For the text-containing cell, return its midpoint in (X, Y) coordinate format. 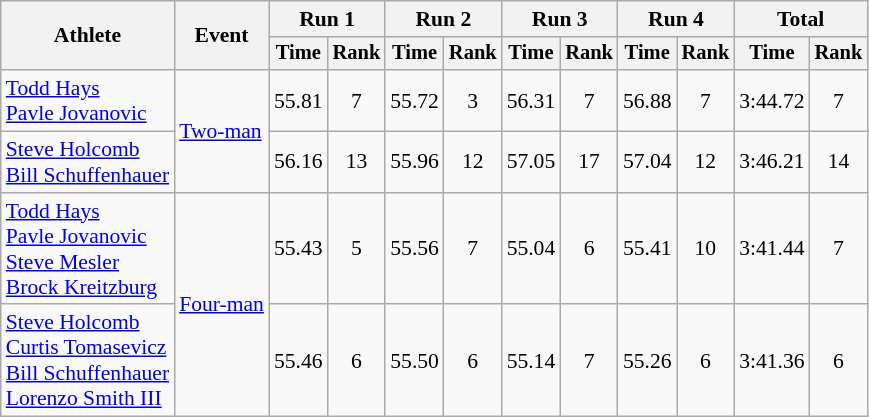
Athlete (88, 36)
Run 3 (560, 19)
57.04 (648, 162)
Event (222, 36)
Steve HolcombBill Schuffenhauer (88, 162)
14 (839, 162)
Two-man (222, 131)
56.31 (532, 100)
Steve HolcombCurtis TomaseviczBill SchuffenhauerLorenzo Smith III (88, 361)
Four-man (222, 305)
Todd HaysPavle Jovanovic (88, 100)
3:46.21 (772, 162)
55.50 (414, 361)
5 (357, 249)
10 (706, 249)
56.88 (648, 100)
3:44.72 (772, 100)
3:41.44 (772, 249)
55.81 (298, 100)
55.14 (532, 361)
13 (357, 162)
Run 4 (676, 19)
55.26 (648, 361)
55.56 (414, 249)
55.04 (532, 249)
55.41 (648, 249)
Run 2 (443, 19)
57.05 (532, 162)
56.16 (298, 162)
Todd HaysPavle JovanovicSteve MeslerBrock Kreitzburg (88, 249)
Run 1 (327, 19)
55.96 (414, 162)
3 (473, 100)
Total (800, 19)
55.72 (414, 100)
17 (589, 162)
55.43 (298, 249)
55.46 (298, 361)
3:41.36 (772, 361)
